Identify which cell holds the provided text, then report its (X, Y) central coordinate. 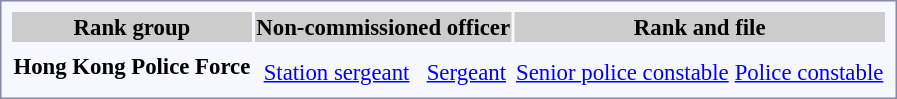
Senior police constable (623, 72)
Non-commissioned officer (384, 27)
Sergeant (466, 72)
Station sergeant (336, 72)
Rank group (132, 27)
Hong Kong Police Force (132, 66)
Rank and file (700, 27)
Police constable (809, 72)
